From the cell containing the given text, extract its center point as (X, Y) coordinate. 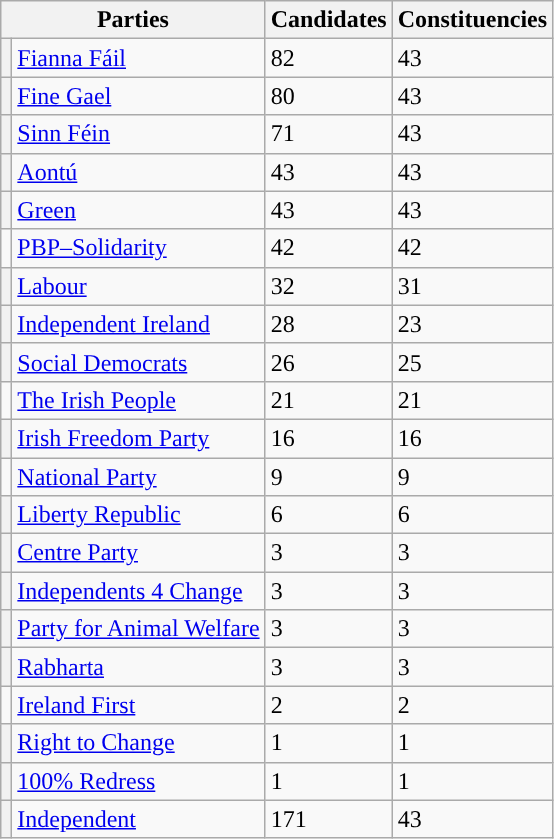
171 (328, 819)
32 (328, 286)
The Irish People (138, 400)
23 (472, 324)
PBP–Solidarity (138, 248)
Aontú (138, 172)
71 (328, 134)
Labour (138, 286)
82 (328, 58)
Irish Freedom Party (138, 438)
100% Redress (138, 781)
Party for Animal Welfare (138, 629)
Fine Gael (138, 96)
Sinn Féin (138, 134)
31 (472, 286)
Ireland First (138, 705)
Independent (138, 819)
Green (138, 210)
26 (328, 362)
Centre Party (138, 553)
National Party (138, 477)
Fianna Fáil (138, 58)
25 (472, 362)
80 (328, 96)
Liberty Republic (138, 515)
Candidates (328, 20)
28 (328, 324)
Social Democrats (138, 362)
Independent Ireland (138, 324)
Parties (133, 20)
Right to Change (138, 743)
Independents 4 Change (138, 591)
Rabharta (138, 667)
Constituencies (472, 20)
